For the text-containing cell, return its midpoint in [X, Y] coordinate format. 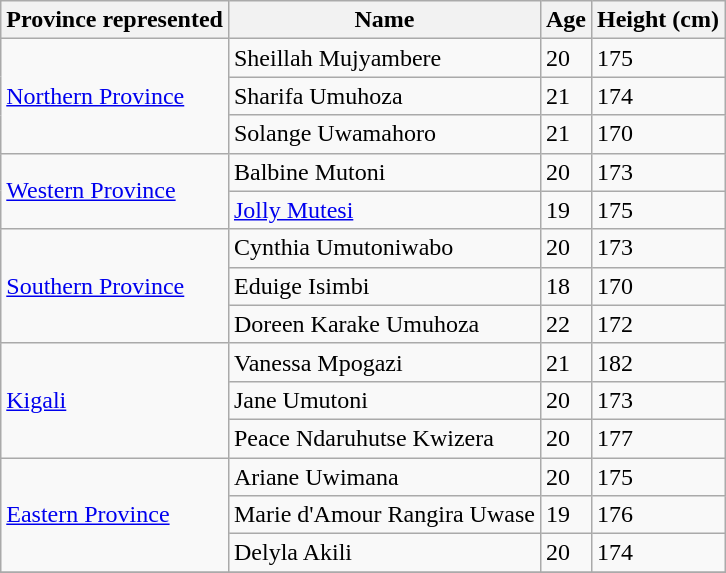
Southern Province [115, 286]
Age [566, 20]
Cynthia Umutoniwabo [384, 248]
182 [658, 362]
Delyla Akili [384, 553]
Northern Province [115, 96]
Ariane Uwimana [384, 477]
Eduige Isimbi [384, 286]
Province represented [115, 20]
177 [658, 438]
Sheillah Mujyambere [384, 58]
Peace Ndaruhutse Kwizera [384, 438]
Eastern Province [115, 515]
Balbine Mutoni [384, 172]
Name [384, 20]
Sharifa Umuhoza [384, 96]
Solange Uwamahoro [384, 134]
Doreen Karake Umuhoza [384, 324]
Jolly Mutesi [384, 210]
18 [566, 286]
Western Province [115, 191]
Jane Umutoni [384, 400]
172 [658, 324]
Marie d'Amour Rangira Uwase [384, 515]
Height (cm) [658, 20]
Kigali [115, 400]
176 [658, 515]
Vanessa Mpogazi [384, 362]
22 [566, 324]
